For the text-containing cell, return its midpoint in [X, Y] coordinate format. 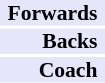
Forwards [52, 13]
Backs [52, 41]
Coach [52, 70]
